Provide the [X, Y] coordinate of the cell's center where the given text is located.  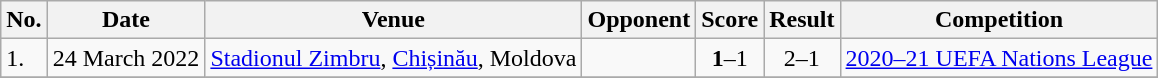
Result [802, 20]
Date [126, 20]
Stadionul Zimbru, Chișinău, Moldova [394, 58]
Venue [394, 20]
Competition [999, 20]
Opponent [639, 20]
2020–21 UEFA Nations League [999, 58]
No. [24, 20]
24 March 2022 [126, 58]
1. [24, 58]
1–1 [730, 58]
Score [730, 20]
2–1 [802, 58]
